Scan for the cell matching the given text and deliver its (X, Y) coordinate at center. 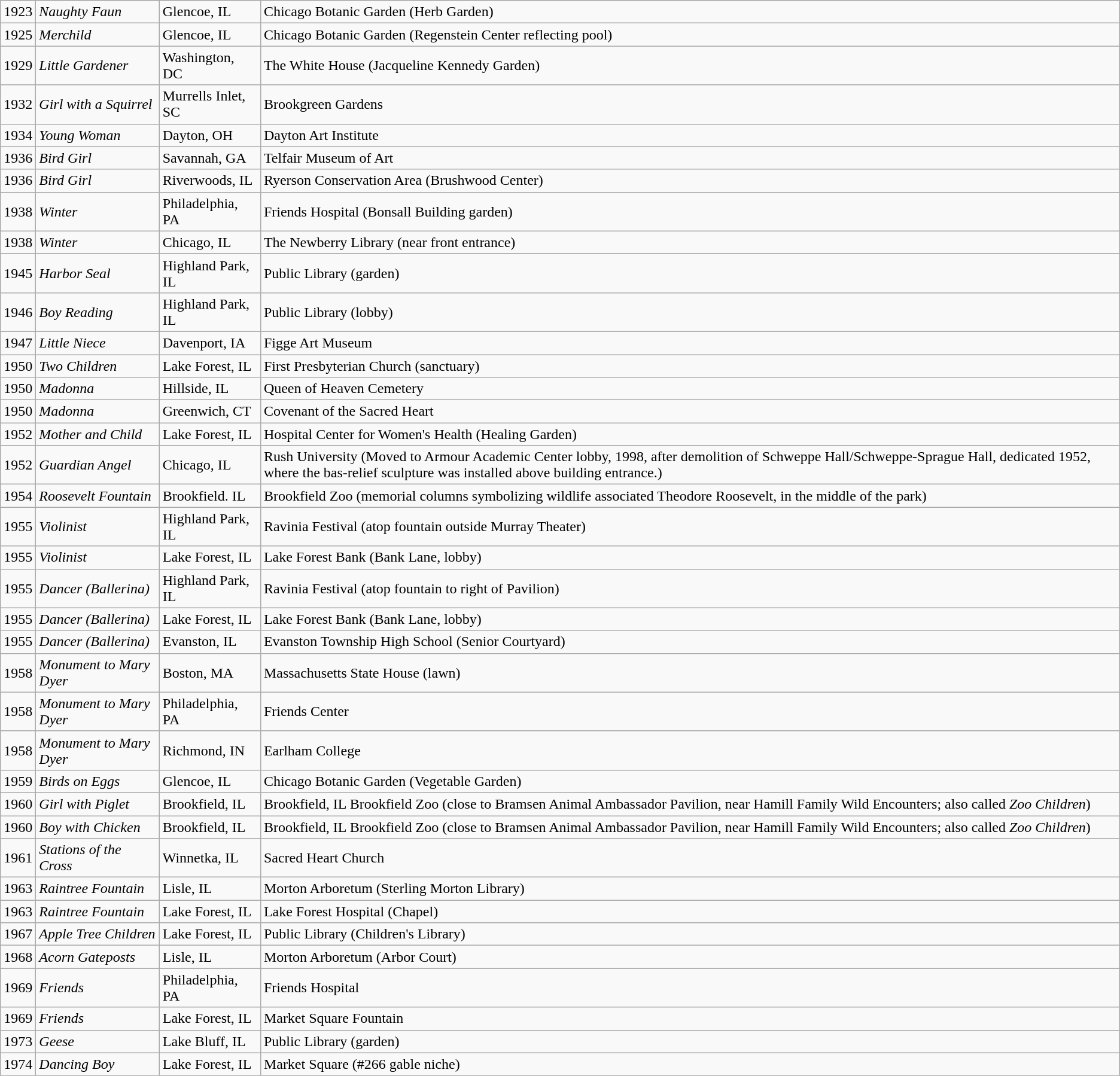
Ravinia Festival (atop fountain to right of Pavilion) (690, 589)
Chicago Botanic Garden (Vegetable Garden) (690, 781)
Washington, DC (209, 66)
Friends Hospital (690, 988)
Brookfield. IL (209, 496)
Dayton, OH (209, 135)
Earlham College (690, 750)
Richmond, IN (209, 750)
1929 (18, 66)
Market Square Fountain (690, 1019)
1968 (18, 957)
Girl with Piglet (98, 804)
Massachusetts State House (lawn) (690, 672)
Morton Arboretum (Arbor Court) (690, 957)
1945 (18, 273)
Davenport, IA (209, 343)
1923 (18, 12)
Harbor Seal (98, 273)
Lake Forest Hospital (Chapel) (690, 912)
Young Woman (98, 135)
Covenant of the Sacred Heart (690, 411)
Boy with Chicken (98, 827)
The White House (Jacqueline Kennedy Garden) (690, 66)
Winnetka, IL (209, 858)
Sacred Heart Church (690, 858)
Savannah, GA (209, 158)
Brookgreen Gardens (690, 104)
Boston, MA (209, 672)
Queen of Heaven Cemetery (690, 389)
Lake Bluff, IL (209, 1041)
Friends Center (690, 712)
Mother and Child (98, 434)
First Presbyterian Church (sanctuary) (690, 365)
Roosevelt Fountain (98, 496)
Guardian Angel (98, 465)
Public Library (Children's Library) (690, 934)
Little Niece (98, 343)
Dayton Art Institute (690, 135)
Chicago Botanic Garden (Regenstein Center reflecting pool) (690, 35)
1925 (18, 35)
Boy Reading (98, 312)
The Newberry Library (near front entrance) (690, 242)
Ryerson Conservation Area (Brushwood Center) (690, 181)
Girl with a Squirrel (98, 104)
Hillside, IL (209, 389)
Acorn Gateposts (98, 957)
1974 (18, 1064)
Evanston Township High School (Senior Courtyard) (690, 642)
Market Square (#266 gable niche) (690, 1064)
1961 (18, 858)
Stations of the Cross (98, 858)
Apple Tree Children (98, 934)
Ravinia Festival (atop fountain outside Murray Theater) (690, 526)
Naughty Faun (98, 12)
Evanston, IL (209, 642)
Telfair Museum of Art (690, 158)
Public Library (lobby) (690, 312)
1932 (18, 104)
Chicago Botanic Garden (Herb Garden) (690, 12)
Greenwich, CT (209, 411)
Friends Hospital (Bonsall Building garden) (690, 212)
1959 (18, 781)
Morton Arboretum (Sterling Morton Library) (690, 889)
Little Gardener (98, 66)
Hospital Center for Women's Health (Healing Garden) (690, 434)
1973 (18, 1041)
Brookfield Zoo (memorial columns symbolizing wildlife associated Theodore Roosevelt, in the middle of the park) (690, 496)
Figge Art Museum (690, 343)
Merchild (98, 35)
Dancing Boy (98, 1064)
1967 (18, 934)
Geese (98, 1041)
1954 (18, 496)
Riverwoods, IL (209, 181)
1946 (18, 312)
1947 (18, 343)
Birds on Eggs (98, 781)
1934 (18, 135)
Two Children (98, 365)
Murrells Inlet, SC (209, 104)
